Pinpoint the cell where the given text exists, returning its [X, Y] midpoint coordinate. 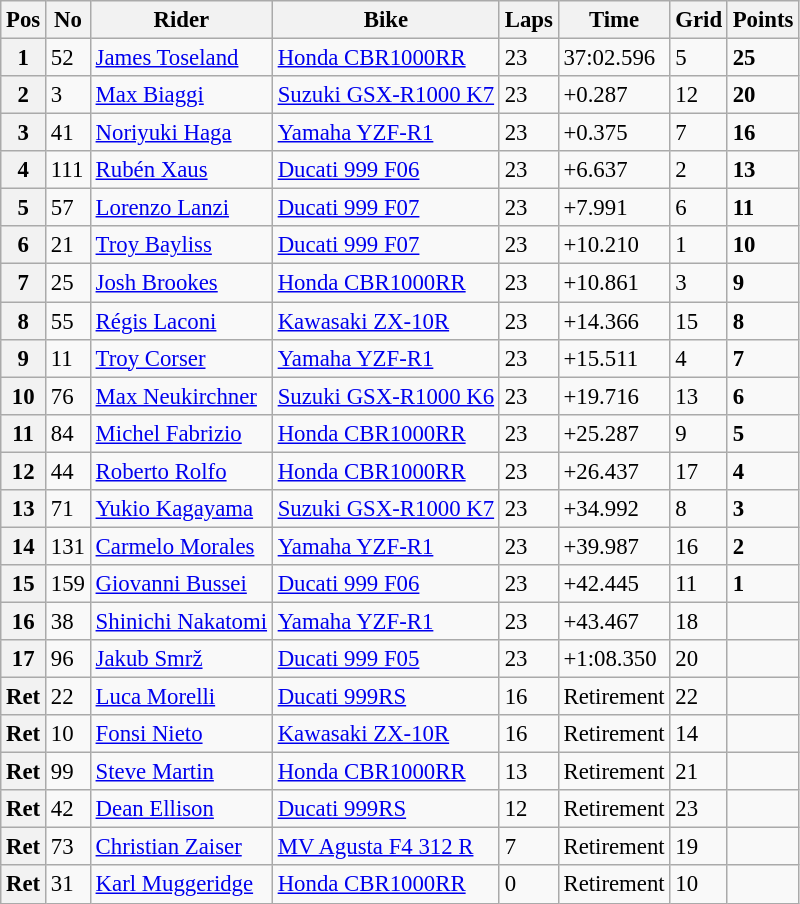
Giovanni Bussei [181, 584]
+43.467 [614, 621]
+10.861 [614, 283]
James Toseland [181, 58]
Dean Ellison [181, 809]
+34.992 [614, 509]
Shinichi Nakatomi [181, 621]
Michel Fabrizio [181, 433]
Rubén Xaus [181, 170]
Max Neukirchner [181, 396]
+25.287 [614, 433]
Points [762, 20]
Régis Laconi [181, 321]
Steve Martin [181, 772]
Carmelo Morales [181, 546]
+39.987 [614, 546]
159 [68, 584]
Suzuki GSX-R1000 K6 [386, 396]
18 [698, 621]
+0.375 [614, 133]
+15.511 [614, 358]
96 [68, 659]
Christian Zaiser [181, 847]
52 [68, 58]
41 [68, 133]
0 [528, 885]
No [68, 20]
Yukio Kagayama [181, 509]
+26.437 [614, 471]
Max Biaggi [181, 95]
Rider [181, 20]
57 [68, 208]
+19.716 [614, 396]
44 [68, 471]
Bike [386, 20]
Time [614, 20]
37:02.596 [614, 58]
+10.210 [614, 245]
19 [698, 847]
71 [68, 509]
Laps [528, 20]
Ducati 999 F05 [386, 659]
Troy Bayliss [181, 245]
Roberto Rolfo [181, 471]
99 [68, 772]
73 [68, 847]
+1:08.350 [614, 659]
31 [68, 885]
+42.445 [614, 584]
42 [68, 809]
+7.991 [614, 208]
55 [68, 321]
Pos [24, 20]
84 [68, 433]
111 [68, 170]
76 [68, 396]
+6.637 [614, 170]
Josh Brookes [181, 283]
Luca Morelli [181, 697]
131 [68, 546]
Grid [698, 20]
+14.366 [614, 321]
MV Agusta F4 312 R [386, 847]
Karl Muggeridge [181, 885]
+0.287 [614, 95]
Jakub Smrž [181, 659]
38 [68, 621]
Fonsi Nieto [181, 734]
Noriyuki Haga [181, 133]
Troy Corser [181, 358]
Lorenzo Lanzi [181, 208]
